Search for the cell housing the specified text and yield its (X, Y) center coordinate. 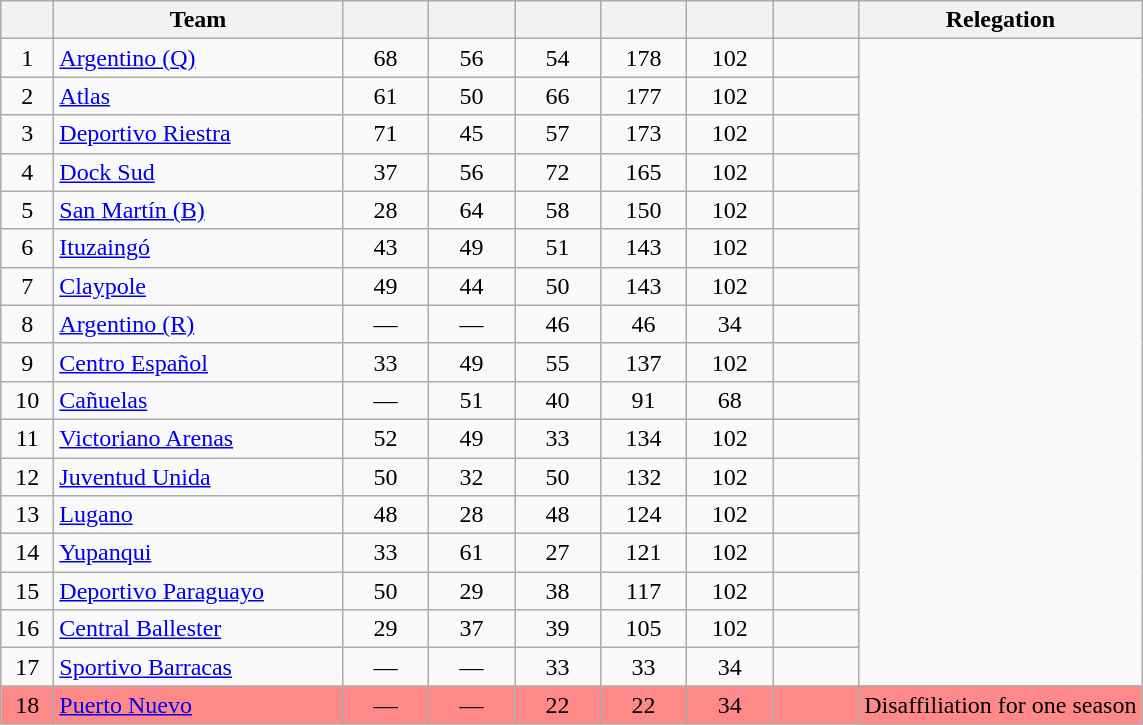
Sportivo Barracas (198, 667)
Dock Sud (198, 172)
Atlas (198, 96)
105 (644, 629)
Yupanqui (198, 553)
165 (644, 172)
Central Ballester (198, 629)
54 (557, 58)
Argentino (Q) (198, 58)
132 (644, 477)
8 (28, 324)
Deportivo Paraguayo (198, 591)
40 (557, 400)
64 (471, 210)
Argentino (R) (198, 324)
Disaffiliation for one season (1000, 705)
Juventud Unida (198, 477)
Team (198, 20)
134 (644, 438)
178 (644, 58)
137 (644, 362)
Lugano (198, 515)
7 (28, 286)
91 (644, 400)
Claypole (198, 286)
12 (28, 477)
15 (28, 591)
Deportivo Riestra (198, 134)
9 (28, 362)
11 (28, 438)
177 (644, 96)
4 (28, 172)
14 (28, 553)
1 (28, 58)
6 (28, 248)
38 (557, 591)
173 (644, 134)
72 (557, 172)
43 (385, 248)
16 (28, 629)
3 (28, 134)
Relegation (1000, 20)
55 (557, 362)
5 (28, 210)
18 (28, 705)
Centro Español (198, 362)
124 (644, 515)
45 (471, 134)
32 (471, 477)
121 (644, 553)
2 (28, 96)
Puerto Nuevo (198, 705)
71 (385, 134)
66 (557, 96)
117 (644, 591)
San Martín (B) (198, 210)
10 (28, 400)
150 (644, 210)
Ituzaingó (198, 248)
39 (557, 629)
27 (557, 553)
44 (471, 286)
13 (28, 515)
Victoriano Arenas (198, 438)
17 (28, 667)
Cañuelas (198, 400)
57 (557, 134)
58 (557, 210)
52 (385, 438)
